Scan for the cell matching the given text and deliver its (X, Y) coordinate at center. 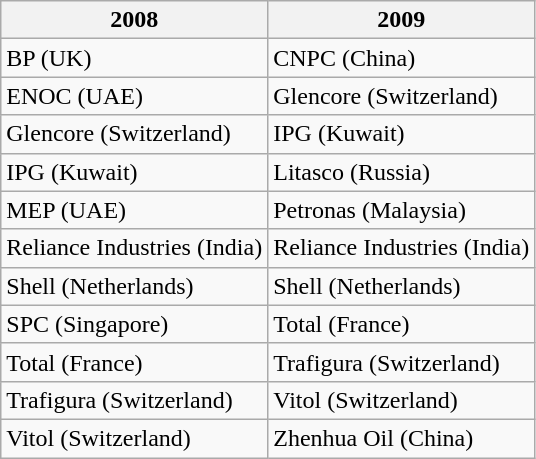
Petronas (Malaysia) (402, 210)
2009 (402, 20)
BP (UK) (134, 58)
Litasco (Russia) (402, 172)
ENOC (UAE) (134, 96)
SPC (Singapore) (134, 324)
2008 (134, 20)
Zhenhua Oil (China) (402, 438)
CNPC (China) (402, 58)
MEP (UAE) (134, 210)
